Extract the (x, y) coordinate from the center of the cell holding the provided text.  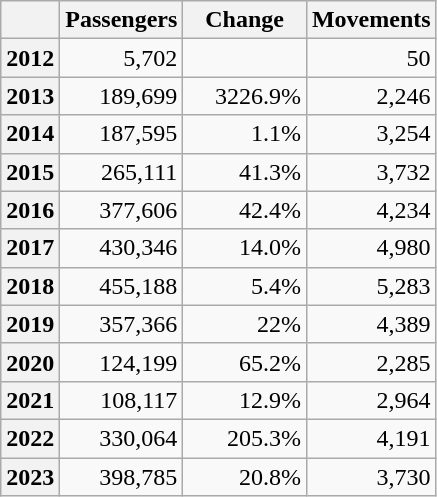
2017 (30, 248)
5,283 (371, 286)
22% (245, 324)
455,188 (122, 286)
108,117 (122, 400)
4,234 (371, 210)
398,785 (122, 477)
2,964 (371, 400)
2022 (30, 438)
124,199 (122, 362)
2019 (30, 324)
3,730 (371, 477)
430,346 (122, 248)
357,366 (122, 324)
2,246 (371, 96)
5.4% (245, 286)
3226.9% (245, 96)
14.0% (245, 248)
2012 (30, 58)
187,595 (122, 134)
50 (371, 58)
65.2% (245, 362)
4,980 (371, 248)
2018 (30, 286)
205.3% (245, 438)
189,699 (122, 96)
2020 (30, 362)
Movements (371, 20)
2016 (30, 210)
2,285 (371, 362)
2013 (30, 96)
41.3% (245, 172)
2014 (30, 134)
2023 (30, 477)
2015 (30, 172)
5,702 (122, 58)
Change (245, 20)
Passengers (122, 20)
12.9% (245, 400)
265,111 (122, 172)
4,191 (371, 438)
42.4% (245, 210)
20.8% (245, 477)
2021 (30, 400)
377,606 (122, 210)
1.1% (245, 134)
330,064 (122, 438)
4,389 (371, 324)
3,254 (371, 134)
3,732 (371, 172)
